Find where the given text appears and provide that cell's center as [x, y] coordinate. 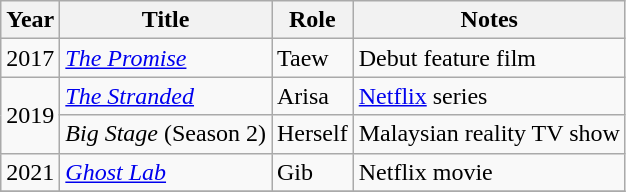
Notes [489, 20]
Big Stage (Season 2) [166, 134]
Ghost Lab [166, 172]
Arisa [313, 96]
Gib [313, 172]
Debut feature film [489, 58]
2019 [30, 115]
Malaysian reality TV show [489, 134]
2017 [30, 58]
Role [313, 20]
The Stranded [166, 96]
Title [166, 20]
Taew [313, 58]
Year [30, 20]
Netflix movie [489, 172]
Herself [313, 134]
2021 [30, 172]
Netflix series [489, 96]
The Promise [166, 58]
